Extract the (X, Y) coordinate from the center of the cell holding the provided text.  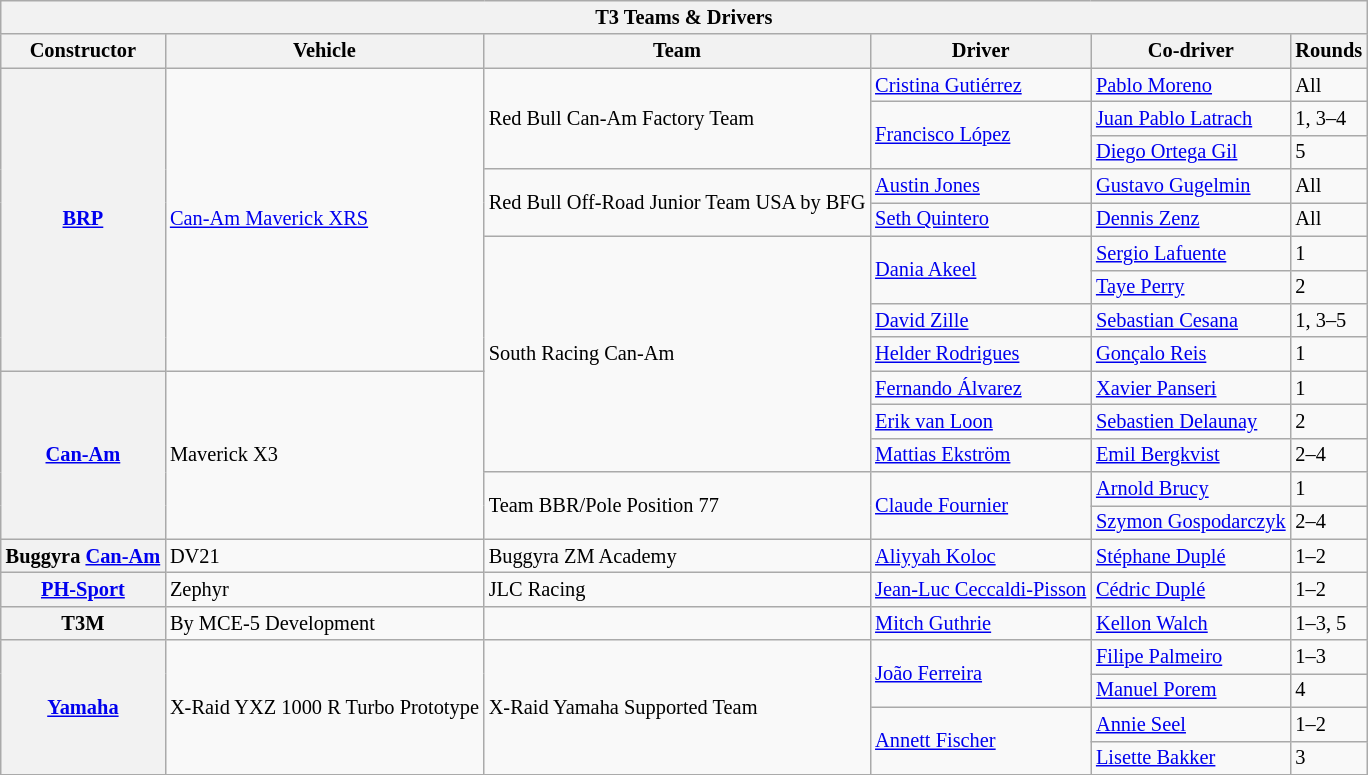
Driver (980, 51)
Stéphane Duplé (1190, 556)
X-Raid Yamaha Supported Team (677, 708)
Red Bull Off-Road Junior Team USA by BFG (677, 202)
Gustavo Gugelmin (1190, 186)
Pablo Moreno (1190, 85)
4 (1328, 690)
Gonçalo Reis (1190, 354)
1, 3–5 (1328, 320)
DV21 (324, 556)
Dennis Zenz (1190, 219)
Juan Pablo Latrach (1190, 118)
Maverick X3 (324, 455)
Sebastian Cesana (1190, 320)
Austin Jones (980, 186)
Dania Akeel (980, 270)
Jean-Luc Ceccaldi-Pisson (980, 589)
Can-Am Maverick XRS (324, 220)
Zephyr (324, 589)
1–3 (1328, 657)
Red Bull Can-Am Factory Team (677, 118)
T3M (83, 623)
Yamaha (83, 708)
Aliyyah Koloc (980, 556)
X-Raid YXZ 1000 R Turbo Prototype (324, 708)
Claude Fournier (980, 506)
Manuel Porem (1190, 690)
Xavier Panseri (1190, 388)
Lisette Bakker (1190, 758)
Sebastien Delaunay (1190, 421)
Buggyra ZM Academy (677, 556)
Cristina Gutiérrez (980, 85)
Helder Rodrigues (980, 354)
Filipe Palmeiro (1190, 657)
Team (677, 51)
Mattias Ekström (980, 455)
Team BBR/Pole Position 77 (677, 506)
Taye Perry (1190, 287)
South Racing Can-Am (677, 354)
Co-driver (1190, 51)
Fernando Álvarez (980, 388)
5 (1328, 152)
João Ferreira (980, 674)
Buggyra Can-Am (83, 556)
Rounds (1328, 51)
1–3, 5 (1328, 623)
JLC Racing (677, 589)
Can-Am (83, 455)
Arnold Brucy (1190, 489)
T3 Teams & Drivers (684, 17)
Annie Seel (1190, 724)
Diego Ortega Gil (1190, 152)
Constructor (83, 51)
Francisco López (980, 134)
BRP (83, 220)
Szymon Gospodarczyk (1190, 522)
David Zille (980, 320)
Cédric Duplé (1190, 589)
Seth Quintero (980, 219)
By MCE-5 Development (324, 623)
Erik van Loon (980, 421)
Vehicle (324, 51)
Mitch Guthrie (980, 623)
1, 3–4 (1328, 118)
Annett Fischer (980, 740)
PH-Sport (83, 589)
3 (1328, 758)
Emil Bergkvist (1190, 455)
Kellon Walch (1190, 623)
Sergio Lafuente (1190, 253)
